Find where the given text appears and provide that cell's center as [X, Y] coordinate. 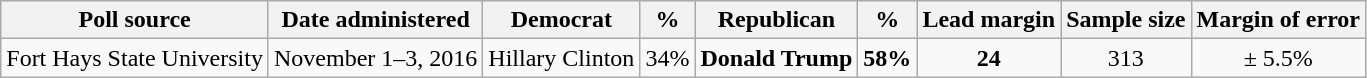
34% [668, 58]
Fort Hays State University [135, 58]
24 [989, 58]
Lead margin [989, 20]
± 5.5% [1278, 58]
Donald Trump [776, 58]
Hillary Clinton [562, 58]
Date administered [375, 20]
Democrat [562, 20]
November 1–3, 2016 [375, 58]
58% [888, 58]
Margin of error [1278, 20]
313 [1126, 58]
Republican [776, 20]
Poll source [135, 20]
Sample size [1126, 20]
